Extract the (X, Y) coordinate from the center of the cell holding the provided text.  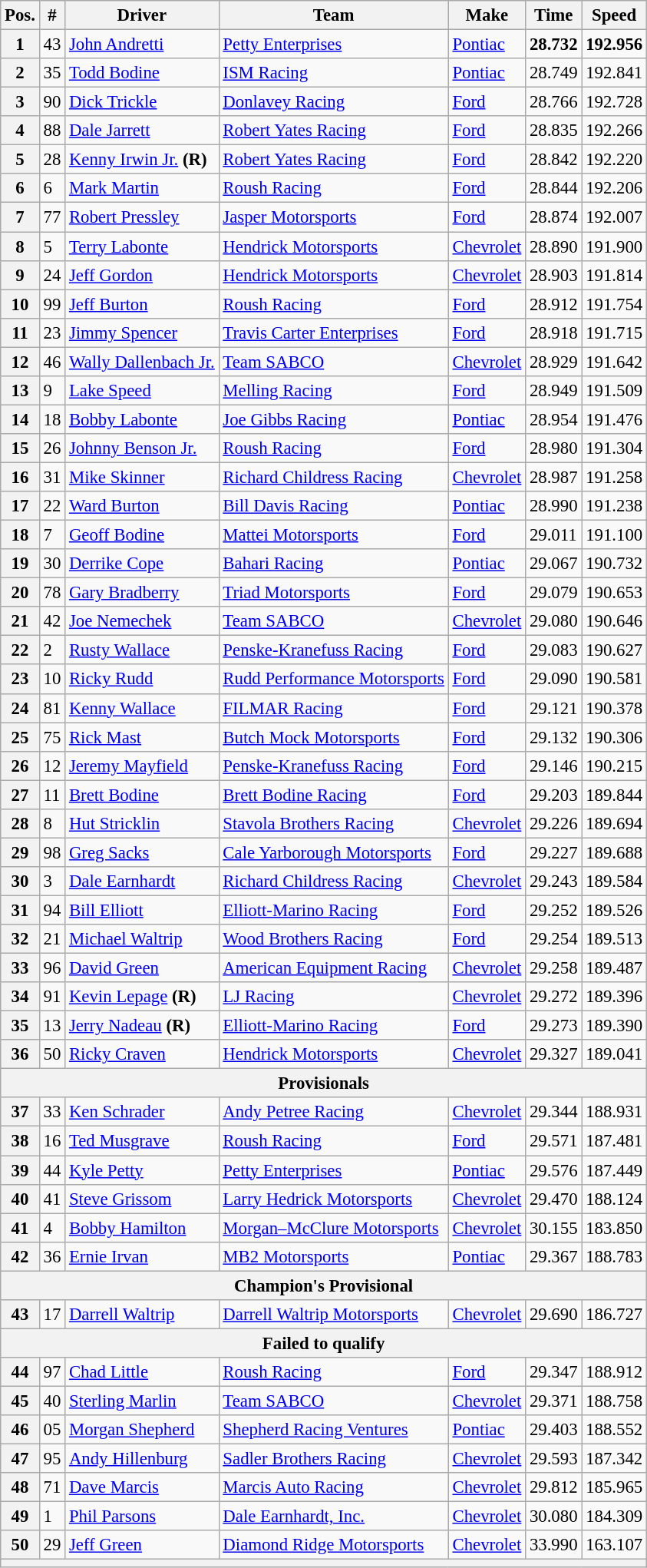
Travis Carter Enterprises (333, 332)
28.987 (554, 477)
Ward Burton (142, 506)
29.080 (554, 621)
Todd Bodine (142, 73)
191.258 (614, 477)
MB2 Motorsports (333, 1256)
29.344 (554, 1113)
Rudd Performance Motorsports (333, 680)
29.121 (554, 708)
28.949 (554, 391)
192.841 (614, 73)
Time (554, 15)
190.732 (614, 564)
95 (52, 1459)
29.132 (554, 737)
189.487 (614, 968)
190.653 (614, 593)
29.403 (554, 1430)
29.593 (554, 1459)
29.254 (554, 939)
Melling Racing (333, 391)
28.929 (554, 362)
Greg Sacks (142, 852)
190.215 (614, 766)
187.481 (614, 1141)
38 (20, 1141)
192.007 (614, 217)
188.124 (614, 1199)
191.754 (614, 304)
28.844 (554, 188)
Dale Earnhardt, Inc. (333, 1517)
29.258 (554, 968)
28.732 (554, 45)
48 (20, 1487)
Joe Nemechek (142, 621)
29.367 (554, 1256)
188.931 (614, 1113)
29.252 (554, 910)
Ricky Rudd (142, 680)
192.206 (614, 188)
Failed to qualify (324, 1343)
188.552 (614, 1430)
Mark Martin (142, 188)
Make (487, 15)
Chad Little (142, 1372)
29.576 (554, 1170)
Michael Waltrip (142, 939)
28.980 (554, 448)
Jimmy Spencer (142, 332)
189.041 (614, 1054)
Steve Grissom (142, 1199)
Morgan Shepherd (142, 1430)
29.243 (554, 882)
Ted Musgrave (142, 1141)
Team (333, 15)
28.766 (554, 102)
28.874 (554, 217)
191.900 (614, 246)
Bobby Hamilton (142, 1228)
75 (52, 737)
Andy Petree Racing (333, 1113)
15 (20, 448)
90 (52, 102)
186.727 (614, 1315)
American Equipment Racing (333, 968)
Triad Motorsports (333, 593)
Sadler Brothers Racing (333, 1459)
Robert Pressley (142, 217)
96 (52, 968)
28.954 (554, 419)
78 (52, 593)
30.080 (554, 1517)
188.912 (614, 1372)
FILMAR Racing (333, 708)
37 (20, 1113)
189.526 (614, 910)
191.304 (614, 448)
29.470 (554, 1199)
Sterling Marlin (142, 1401)
Brett Bodine Racing (333, 795)
ISM Racing (333, 73)
189.688 (614, 852)
29.090 (554, 680)
192.220 (614, 160)
Bill Elliott (142, 910)
29.690 (554, 1315)
191.814 (614, 275)
192.728 (614, 102)
Cale Yarborough Motorsports (333, 852)
Marcis Auto Racing (333, 1487)
Shepherd Racing Ventures (333, 1430)
185.965 (614, 1487)
Rusty Wallace (142, 650)
39 (20, 1170)
29.347 (554, 1372)
191.509 (614, 391)
Jeff Gordon (142, 275)
190.378 (614, 708)
Gary Bradberry (142, 593)
29.273 (554, 1026)
49 (20, 1517)
190.627 (614, 650)
28.890 (554, 246)
14 (20, 419)
32 (20, 939)
Geoff Bodine (142, 535)
190.306 (614, 737)
28.749 (554, 73)
David Green (142, 968)
Kenny Irwin Jr. (R) (142, 160)
28.835 (554, 131)
Diamond Ridge Motorsports (333, 1545)
LJ Racing (333, 997)
27 (20, 795)
Jasper Motorsports (333, 217)
Ernie Irvan (142, 1256)
19 (20, 564)
Speed (614, 15)
28.918 (554, 332)
191.100 (614, 535)
# (52, 15)
192.956 (614, 45)
Darrell Waltrip Motorsports (333, 1315)
29.812 (554, 1487)
Morgan–McClure Motorsports (333, 1228)
187.449 (614, 1170)
189.584 (614, 882)
29.327 (554, 1054)
Stavola Brothers Racing (333, 824)
29.226 (554, 824)
29.083 (554, 650)
05 (52, 1430)
187.342 (614, 1459)
99 (52, 304)
Champion's Provisional (324, 1285)
Ricky Craven (142, 1054)
Derrike Cope (142, 564)
Donlavey Racing (333, 102)
Wally Dallenbach Jr. (142, 362)
191.642 (614, 362)
188.758 (614, 1401)
29.272 (554, 997)
28.842 (554, 160)
183.850 (614, 1228)
Dale Jarrett (142, 131)
Ken Schrader (142, 1113)
33.990 (554, 1545)
189.390 (614, 1026)
Kyle Petty (142, 1170)
29.571 (554, 1141)
189.844 (614, 795)
91 (52, 997)
Kevin Lepage (R) (142, 997)
John Andretti (142, 45)
Terry Labonte (142, 246)
191.715 (614, 332)
Driver (142, 15)
Bill Davis Racing (333, 506)
Johnny Benson Jr. (142, 448)
97 (52, 1372)
Mattei Motorsports (333, 535)
191.476 (614, 419)
45 (20, 1401)
190.581 (614, 680)
29.146 (554, 766)
88 (52, 131)
Bobby Labonte (142, 419)
47 (20, 1459)
Hut Stricklin (142, 824)
71 (52, 1487)
28.903 (554, 275)
Bahari Racing (333, 564)
28.912 (554, 304)
34 (20, 997)
Phil Parsons (142, 1517)
28.990 (554, 506)
189.694 (614, 824)
29.079 (554, 593)
Joe Gibbs Racing (333, 419)
94 (52, 910)
Larry Hedrick Motorsports (333, 1199)
20 (20, 593)
Dale Earnhardt (142, 882)
77 (52, 217)
Dave Marcis (142, 1487)
Butch Mock Motorsports (333, 737)
Jeff Green (142, 1545)
Wood Brothers Racing (333, 939)
163.107 (614, 1545)
29.067 (554, 564)
Pos. (20, 15)
29.203 (554, 795)
29.371 (554, 1401)
188.783 (614, 1256)
Brett Bodine (142, 795)
98 (52, 852)
81 (52, 708)
Jeff Burton (142, 304)
184.309 (614, 1517)
Andy Hillenburg (142, 1459)
Mike Skinner (142, 477)
Rick Mast (142, 737)
Darrell Waltrip (142, 1315)
Jerry Nadeau (R) (142, 1026)
30.155 (554, 1228)
Kenny Wallace (142, 708)
Dick Trickle (142, 102)
Jeremy Mayfield (142, 766)
Lake Speed (142, 391)
189.513 (614, 939)
190.646 (614, 621)
29.011 (554, 535)
192.266 (614, 131)
Provisionals (324, 1083)
191.238 (614, 506)
25 (20, 737)
29.227 (554, 852)
189.396 (614, 997)
